Determine the (X, Y) coordinate at the center of the cell enclosing the given text.  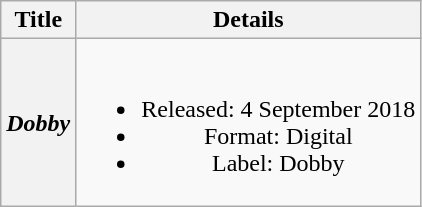
Released: 4 September 2018Format: DigitalLabel: Dobby (248, 122)
Dobby (38, 122)
Details (248, 20)
Title (38, 20)
